Capture the cell that displays the provided text and extract its (X, Y) central coordinate. 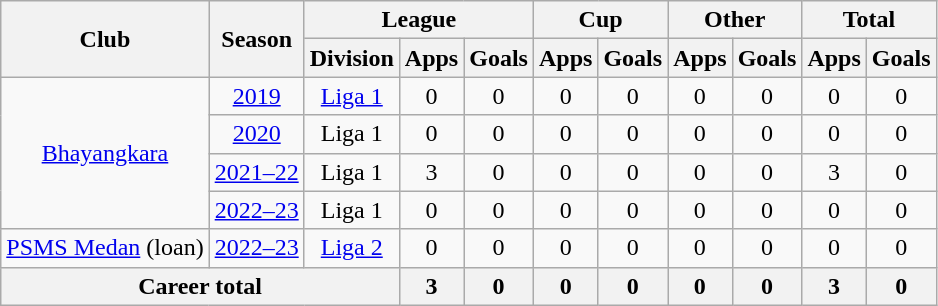
Club (105, 39)
2021–22 (256, 172)
Liga 2 (352, 248)
PSMS Medan (loan) (105, 248)
League (418, 20)
Total (869, 20)
Bhayangkara (105, 153)
Season (256, 39)
Career total (200, 286)
2020 (256, 134)
2019 (256, 96)
Division (352, 58)
Other (735, 20)
Cup (600, 20)
